Search for the cell housing the specified text and yield its [X, Y] center coordinate. 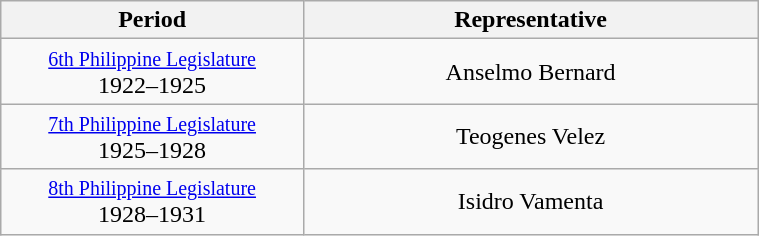
7th Philippine Legislature1925–1928 [152, 136]
6th Philippine Legislature1922–1925 [152, 72]
Isidro Vamenta [530, 202]
8th Philippine Legislature1928–1931 [152, 202]
Representative [530, 20]
Anselmo Bernard [530, 72]
Period [152, 20]
Teogenes Velez [530, 136]
